Search for the cell housing the specified text and yield its [X, Y] center coordinate. 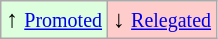
↑ Promoted [54, 20]
↓ Relegated [162, 20]
